Scan for the cell matching the given text and deliver its [X, Y] coordinate at center. 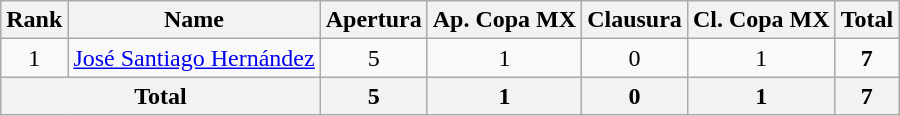
Clausura [635, 20]
Ap. Copa MX [504, 20]
Name [194, 20]
Cl. Copa MX [761, 20]
Apertura [374, 20]
José Santiago Hernández [194, 58]
Rank [34, 20]
